Output the (x, y) coordinate of the center of the cell containing the given text.  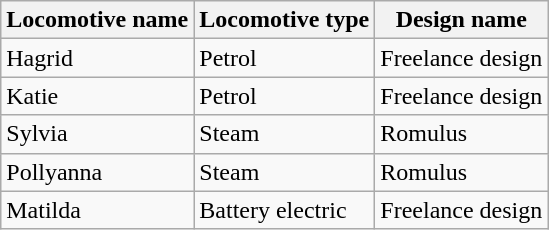
Locomotive type (284, 20)
Battery electric (284, 210)
Pollyanna (98, 172)
Matilda (98, 210)
Design name (462, 20)
Locomotive name (98, 20)
Hagrid (98, 58)
Katie (98, 96)
Sylvia (98, 134)
